Detect which cell encompasses the target text, then output its [x, y] center coordinate. 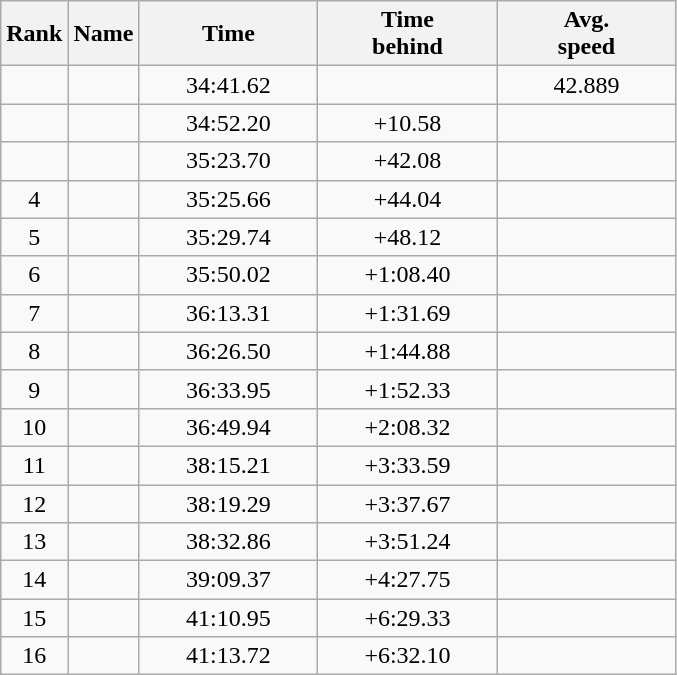
34:41.62 [228, 85]
36:26.50 [228, 351]
+3:33.59 [408, 465]
Time [228, 34]
4 [34, 199]
35:25.66 [228, 199]
Avg.speed [586, 34]
34:52.20 [228, 123]
14 [34, 580]
41:13.72 [228, 656]
+42.08 [408, 161]
+3:37.67 [408, 503]
42.889 [586, 85]
36:49.94 [228, 427]
35:23.70 [228, 161]
+48.12 [408, 237]
35:29.74 [228, 237]
38:15.21 [228, 465]
+1:31.69 [408, 313]
35:50.02 [228, 275]
6 [34, 275]
10 [34, 427]
+1:52.33 [408, 389]
+3:51.24 [408, 542]
5 [34, 237]
41:10.95 [228, 618]
Rank [34, 34]
+6:29.33 [408, 618]
38:32.86 [228, 542]
Timebehind [408, 34]
11 [34, 465]
15 [34, 618]
+4:27.75 [408, 580]
+6:32.10 [408, 656]
Name [104, 34]
38:19.29 [228, 503]
39:09.37 [228, 580]
+1:08.40 [408, 275]
7 [34, 313]
+44.04 [408, 199]
36:13.31 [228, 313]
+2:08.32 [408, 427]
16 [34, 656]
8 [34, 351]
9 [34, 389]
+1:44.88 [408, 351]
+10.58 [408, 123]
13 [34, 542]
12 [34, 503]
36:33.95 [228, 389]
